Provide the [X, Y] coordinate of the cell's center where the given text is located.  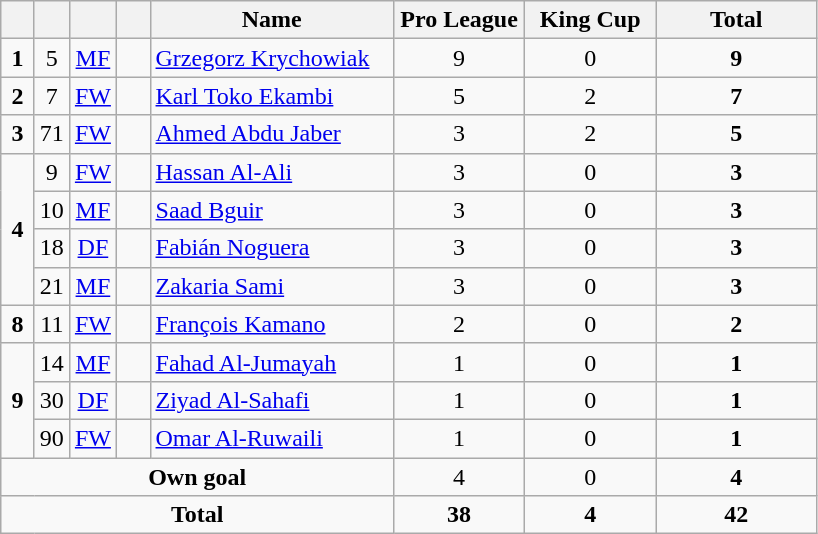
Karl Toko Ekambi [272, 96]
Name [272, 20]
King Cup [590, 20]
Grzegorz Krychowiak [272, 58]
Zakaria Sami [272, 286]
Fahad Al-Jumayah [272, 362]
Saad Bguir [272, 210]
Own goal [198, 477]
Omar Al-Ruwaili [272, 438]
Ahmed Abdu Jaber [272, 134]
François Kamano [272, 324]
Hassan Al-Ali [272, 172]
90 [52, 438]
71 [52, 134]
Fabián Noguera [272, 248]
11 [52, 324]
18 [52, 248]
Pro League [460, 20]
Ziyad Al-Sahafi [272, 400]
30 [52, 400]
42 [736, 515]
10 [52, 210]
14 [52, 362]
21 [52, 286]
38 [460, 515]
8 [18, 324]
